Pinpoint the cell where the given text exists, returning its [x, y] midpoint coordinate. 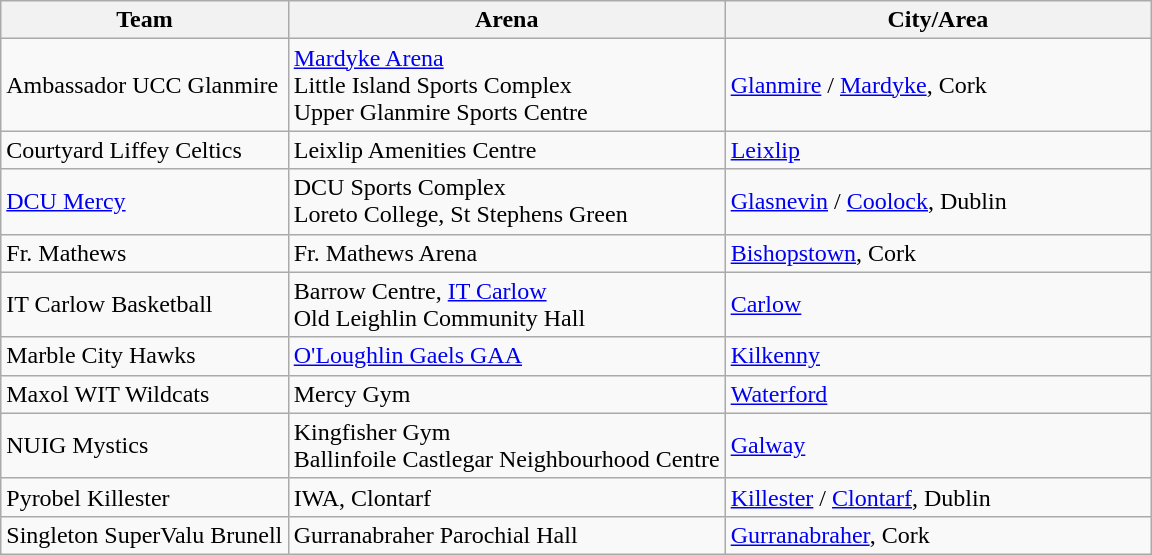
City/Area [938, 20]
Barrow Centre, IT CarlowOld Leighlin Community Hall [506, 304]
DCU Mercy [144, 202]
NUIG Mystics [144, 446]
Galway [938, 446]
Waterford [938, 394]
Fr. Mathews [144, 253]
Leixlip [938, 150]
Bishopstown, Cork [938, 253]
Gurranabraher, Cork [938, 535]
DCU Sports ComplexLoreto College, St Stephens Green [506, 202]
Marble City Hawks [144, 356]
Glanmire / Mardyke, Cork [938, 85]
Maxol WIT Wildcats [144, 394]
Arena [506, 20]
Mercy Gym [506, 394]
Team [144, 20]
Fr. Mathews Arena [506, 253]
O'Loughlin Gaels GAA [506, 356]
Leixlip Amenities Centre [506, 150]
Mardyke ArenaLittle Island Sports ComplexUpper Glanmire Sports Centre [506, 85]
Singleton SuperValu Brunell [144, 535]
Gurranabraher Parochial Hall [506, 535]
Carlow [938, 304]
Killester / Clontarf, Dublin [938, 497]
Kingfisher GymBallinfoile Castlegar Neighbourhood Centre [506, 446]
IWA, Clontarf [506, 497]
Kilkenny [938, 356]
Courtyard Liffey Celtics [144, 150]
IT Carlow Basketball [144, 304]
Pyrobel Killester [144, 497]
Glasnevin / Coolock, Dublin [938, 202]
Ambassador UCC Glanmire [144, 85]
